Return the [x, y] coordinate for the center point of the cell that contains the specified text.  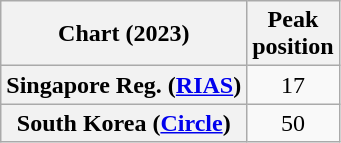
Singapore Reg. (RIAS) [124, 85]
Chart (2023) [124, 34]
50 [293, 123]
17 [293, 85]
Peakposition [293, 34]
South Korea (Circle) [124, 123]
